Scan for the cell matching the given text and deliver its (X, Y) coordinate at center. 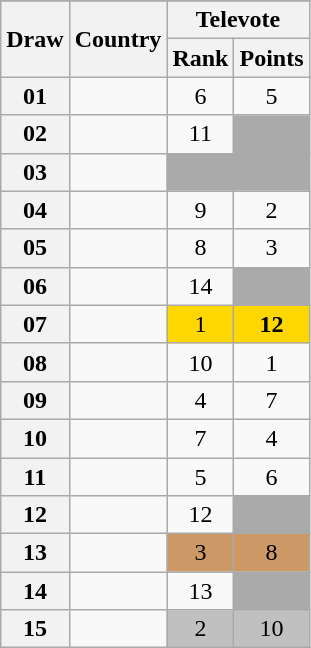
06 (35, 286)
Points (272, 58)
09 (35, 400)
9 (200, 210)
Rank (200, 58)
01 (35, 96)
04 (35, 210)
Televote (238, 20)
08 (35, 362)
03 (35, 172)
Country (118, 39)
02 (35, 134)
15 (35, 629)
05 (35, 248)
Draw (35, 39)
07 (35, 324)
